From the cell containing the given text, extract its center point as [x, y] coordinate. 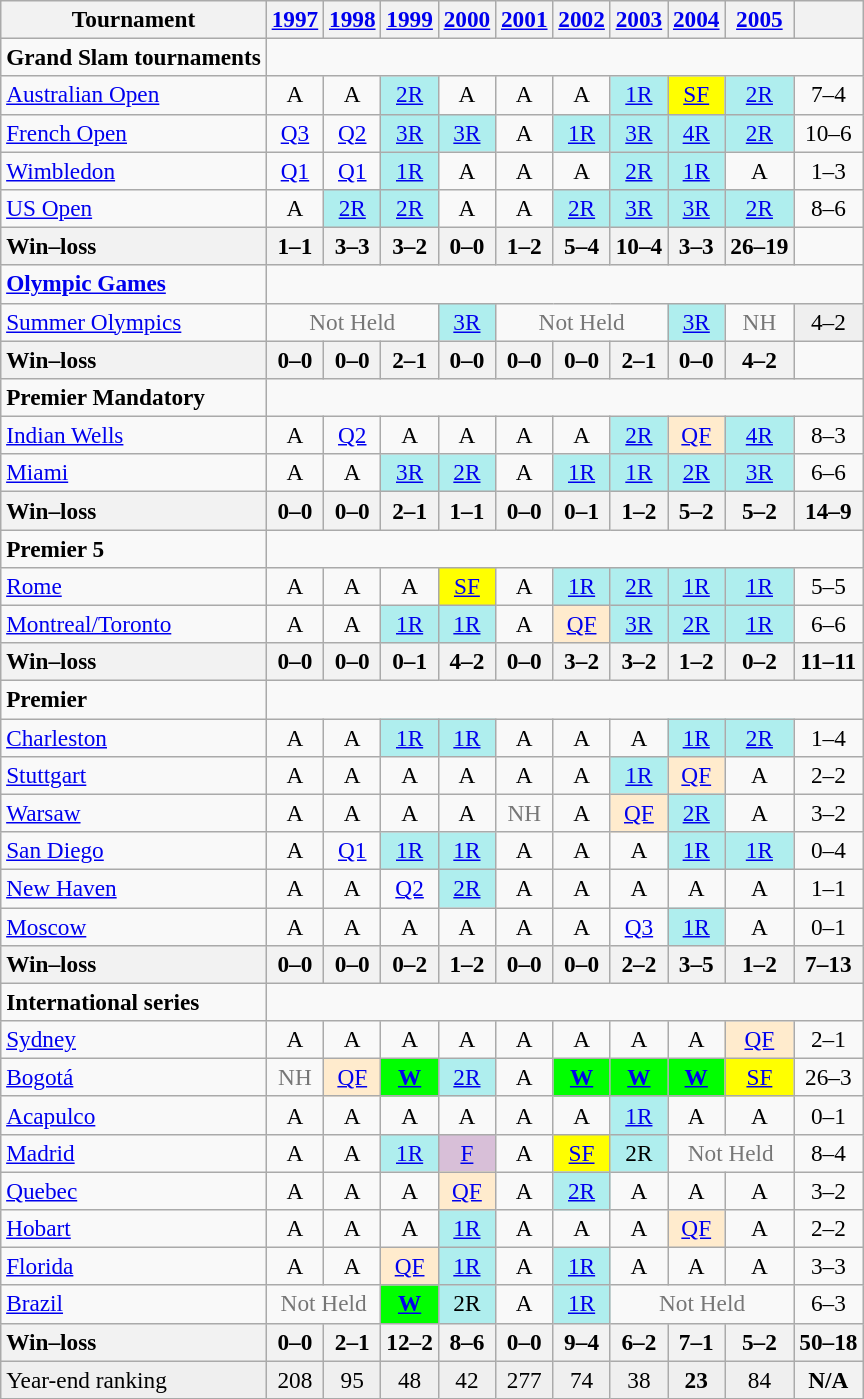
6–3 [828, 1304]
5–5 [828, 586]
6–2 [638, 1342]
26–19 [760, 246]
74 [582, 1379]
Premier Mandatory [134, 397]
2005 [760, 19]
9–4 [582, 1342]
Olympic Games [134, 284]
Tournament [134, 19]
42 [466, 1379]
Wimbledon [134, 170]
10–6 [828, 133]
8–3 [828, 435]
84 [760, 1379]
7–13 [828, 964]
0–4 [828, 850]
Charleston [134, 737]
Acapulco [134, 1115]
5–4 [582, 246]
23 [696, 1379]
26–3 [828, 1077]
12–2 [410, 1342]
1999 [410, 19]
7–1 [696, 1342]
N/A [828, 1379]
2001 [524, 19]
Miami [134, 473]
2002 [582, 19]
7–4 [828, 95]
New Haven [134, 888]
Hobart [134, 1228]
1–4 [828, 737]
Madrid [134, 1153]
Florida [134, 1266]
Grand Slam tournaments [134, 57]
14–9 [828, 510]
Premier 5 [134, 548]
F [466, 1153]
3–5 [696, 964]
2003 [638, 19]
38 [638, 1379]
Indian Wells [134, 435]
11–11 [828, 662]
Premier [134, 699]
1998 [352, 19]
US Open [134, 208]
Warsaw [134, 813]
Moscow [134, 926]
Bogotá [134, 1077]
277 [524, 1379]
Year-end ranking [134, 1379]
Australian Open [134, 95]
International series [134, 1002]
1–3 [828, 170]
208 [294, 1379]
95 [352, 1379]
2004 [696, 19]
Stuttgart [134, 775]
Summer Olympics [134, 322]
Montreal/Toronto [134, 624]
Rome [134, 586]
50–18 [828, 1342]
Brazil [134, 1304]
Sydney [134, 1039]
8–4 [828, 1153]
Quebec [134, 1190]
San Diego [134, 850]
French Open [134, 133]
10–4 [638, 246]
48 [410, 1379]
2000 [466, 19]
1997 [294, 19]
